Find where the given text appears and provide that cell's center as (x, y) coordinate. 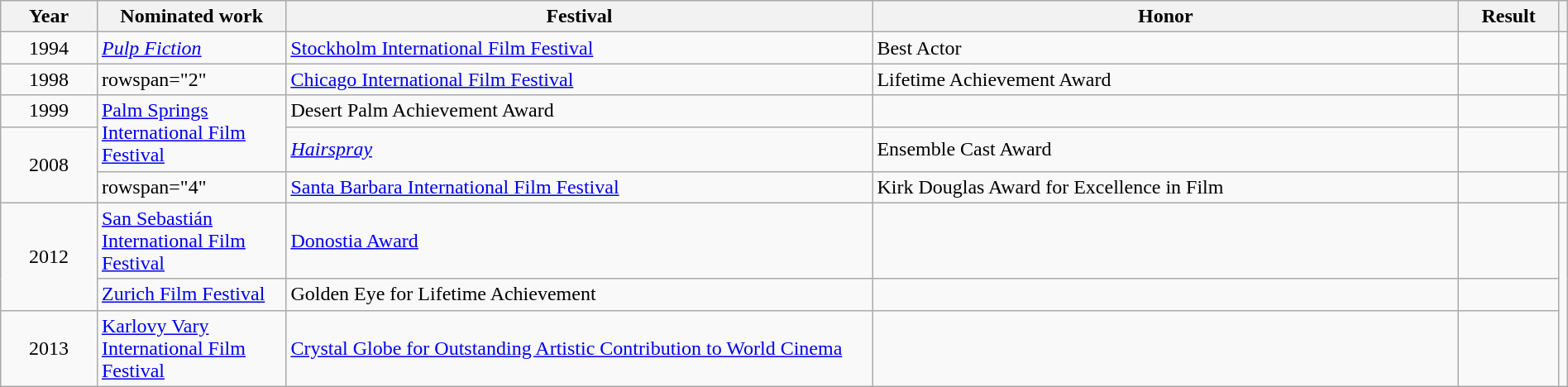
San Sebastián International Film Festival (191, 241)
2008 (50, 165)
Karlovy Vary International Film Festival (191, 348)
Ensemble Cast Award (1166, 149)
Santa Barbara International Film Festival (579, 187)
rowspan="4" (191, 187)
Golden Eye for Lifetime Achievement (579, 294)
Pulp Fiction (191, 48)
Donostia Award (579, 241)
Crystal Globe for Outstanding Artistic Contribution to World Cinema (579, 348)
Festival (579, 17)
Stockholm International Film Festival (579, 48)
Chicago International Film Festival (579, 79)
Nominated work (191, 17)
Honor (1166, 17)
rowspan="2" (191, 79)
Zurich Film Festival (191, 294)
Kirk Douglas Award for Excellence in Film (1166, 187)
1999 (50, 111)
Lifetime Achievement Award (1166, 79)
Year (50, 17)
2012 (50, 256)
Palm Springs International Film Festival (191, 133)
Best Actor (1166, 48)
Result (1508, 17)
2013 (50, 348)
1994 (50, 48)
Hairspray (579, 149)
1998 (50, 79)
Desert Palm Achievement Award (579, 111)
